For the text-containing cell, return its midpoint in [x, y] coordinate format. 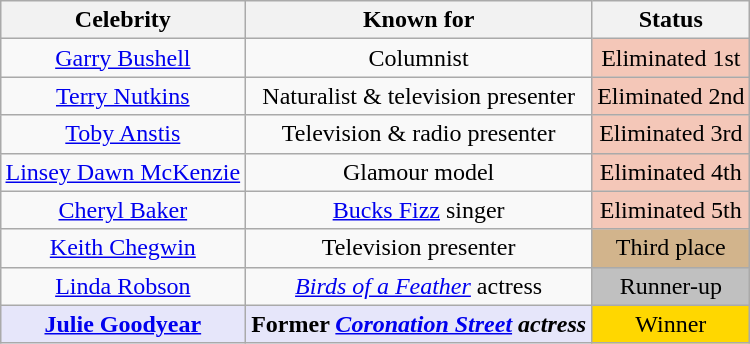
Cheryl Baker [123, 210]
Eliminated 5th [671, 210]
Bucks Fizz singer [419, 210]
Julie Goodyear [123, 324]
Eliminated 1st [671, 58]
Naturalist & television presenter [419, 96]
Celebrity [123, 20]
Eliminated 3rd [671, 134]
Former Coronation Street actress [419, 324]
Columnist [419, 58]
Winner [671, 324]
Television presenter [419, 248]
Birds of a Feather actress [419, 286]
Keith Chegwin [123, 248]
Runner-up [671, 286]
Linda Robson [123, 286]
Garry Bushell [123, 58]
Terry Nutkins [123, 96]
Status [671, 20]
Toby Anstis [123, 134]
Television & radio presenter [419, 134]
Eliminated 4th [671, 172]
Glamour model [419, 172]
Linsey Dawn McKenzie [123, 172]
Known for [419, 20]
Third place [671, 248]
Eliminated 2nd [671, 96]
